Search for the cell housing the specified text and yield its (X, Y) center coordinate. 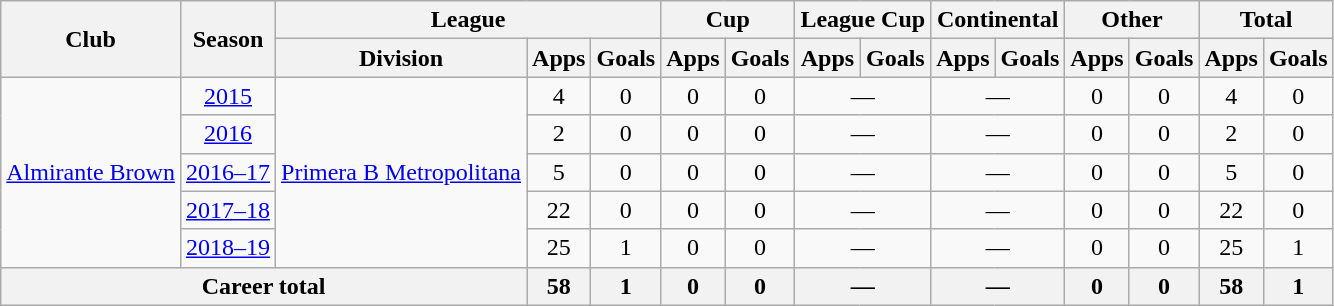
Continental (998, 20)
2016–17 (228, 172)
Division (402, 58)
2018–19 (228, 248)
Career total (264, 286)
2017–18 (228, 210)
2016 (228, 134)
Season (228, 39)
Almirante Brown (91, 172)
Cup (728, 20)
League Cup (863, 20)
Total (1266, 20)
League (468, 20)
Club (91, 39)
Primera B Metropolitana (402, 172)
2015 (228, 96)
Other (1132, 20)
